Extract the (X, Y) coordinate from the center of the cell holding the provided text.  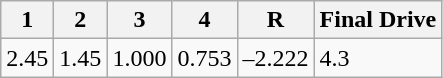
–2.222 (276, 58)
2.45 (28, 58)
2 (80, 20)
4.3 (378, 58)
Final Drive (378, 20)
1.45 (80, 58)
4 (204, 20)
R (276, 20)
1.000 (140, 58)
0.753 (204, 58)
1 (28, 20)
3 (140, 20)
